Return (x, y) of the center of cell containing provided text 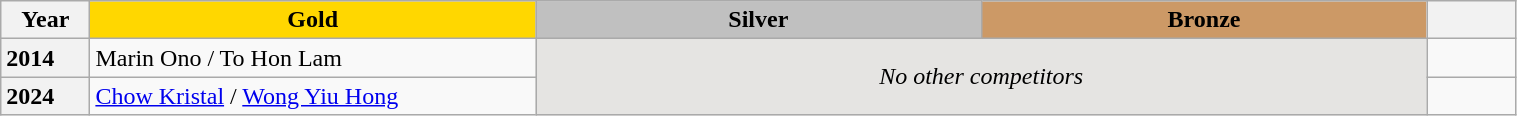
2014 (46, 58)
2024 (46, 96)
Bronze (1204, 20)
Chow Kristal / Wong Yiu Hong (313, 96)
Silver (759, 20)
Year (46, 20)
Marin Ono / To Hon Lam (313, 58)
No other competitors (982, 77)
Gold (313, 20)
